Output the (X, Y) coordinate of the center of the cell containing the given text.  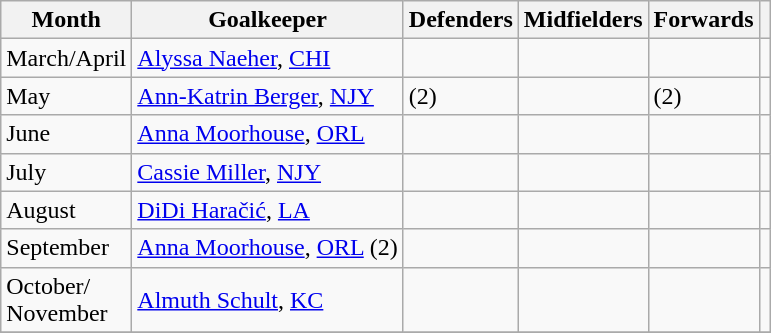
August (66, 210)
Anna Moorhouse, ORL (268, 134)
Goalkeeper (268, 20)
Almuth Schult, KC (268, 300)
Cassie Miller, NJY (268, 172)
June (66, 134)
Month (66, 20)
October/November (66, 300)
Alyssa Naeher, CHI (268, 58)
Midfielders (583, 20)
March/April (66, 58)
September (66, 248)
Defenders (460, 20)
May (66, 96)
Anna Moorhouse, ORL (2) (268, 248)
July (66, 172)
Forwards (704, 20)
DiDi Haračić, LA (268, 210)
Ann-Katrin Berger, NJY (268, 96)
